Find where the given text appears and provide that cell's center as (x, y) coordinate. 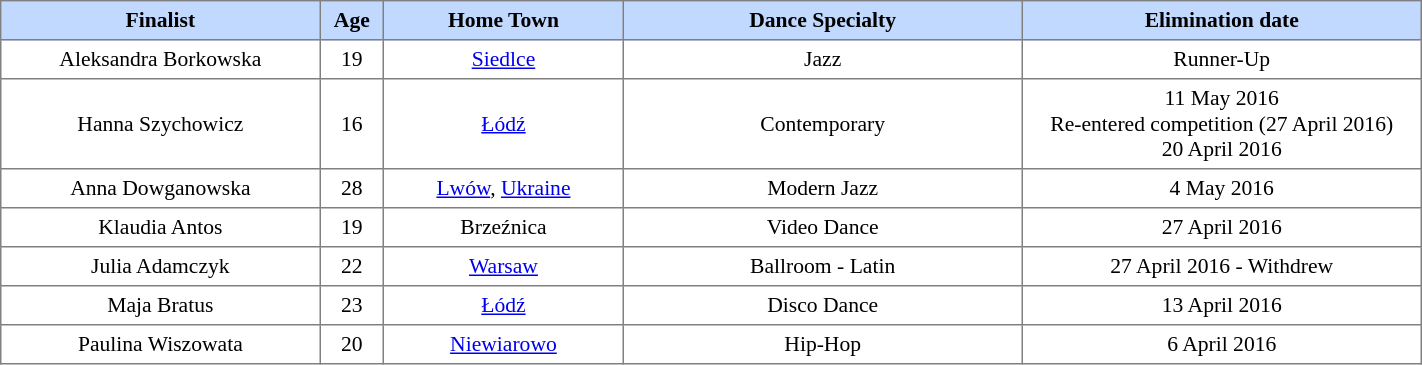
20 (352, 344)
28 (352, 188)
Niewiarowo (504, 344)
Finalist (160, 20)
Brzeźnica (504, 228)
Age (352, 20)
Siedlce (504, 60)
Modern Jazz (822, 188)
Maja Bratus (160, 306)
Jazz (822, 60)
Aleksandra Borkowska (160, 60)
13 April 2016 (1222, 306)
Home Town (504, 20)
Lwów, Ukraine (504, 188)
Warsaw (504, 266)
Contemporary (822, 124)
Elimination date (1222, 20)
27 April 2016 (1222, 228)
11 May 2016Re-entered competition (27 April 2016) 20 April 2016 (1222, 124)
Julia Adamczyk (160, 266)
6 April 2016 (1222, 344)
Runner-Up (1222, 60)
Video Dance (822, 228)
Paulina Wiszowata (160, 344)
Disco Dance (822, 306)
Hanna Szychowicz (160, 124)
16 (352, 124)
Anna Dowganowska (160, 188)
27 April 2016 - Withdrew (1222, 266)
Ballroom - Latin (822, 266)
23 (352, 306)
4 May 2016 (1222, 188)
22 (352, 266)
Dance Specialty (822, 20)
Hip-Hop (822, 344)
Klaudia Antos (160, 228)
